Locate the cell with the specified text and output its [X, Y] center coordinate. 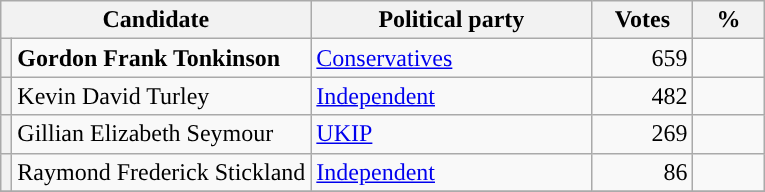
Political party [452, 20]
86 [642, 172]
Gordon Frank Tonkinson [162, 58]
Conservatives [452, 58]
Kevin David Turley [162, 96]
Candidate [156, 20]
Votes [642, 20]
269 [642, 134]
659 [642, 58]
Gillian Elizabeth Seymour [162, 134]
UKIP [452, 134]
% [728, 20]
Raymond Frederick Stickland [162, 172]
482 [642, 96]
